Find where the given text appears and provide that cell's center as (x, y) coordinate. 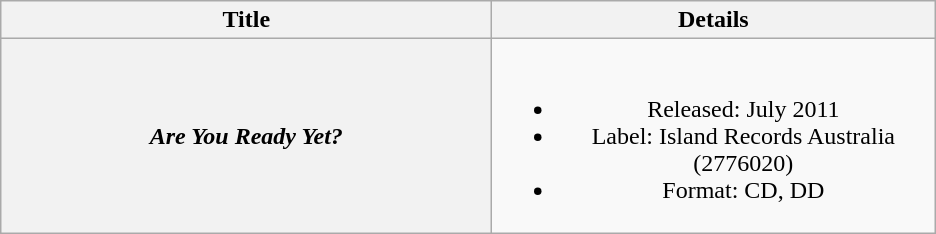
Are You Ready Yet? (246, 136)
Title (246, 20)
Details (714, 20)
Released: July 2011Label: Island Records Australia (2776020)Format: CD, DD (714, 136)
